Find where the given text appears and provide that cell's center as [x, y] coordinate. 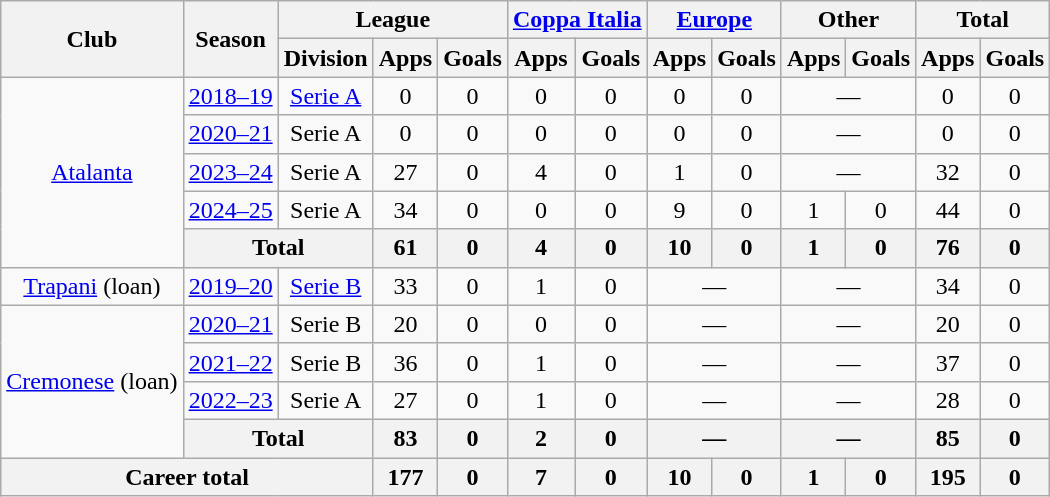
7 [540, 477]
Cremonese (loan) [92, 381]
2019–20 [230, 286]
32 [948, 172]
36 [405, 362]
Trapani (loan) [92, 286]
9 [679, 210]
Coppa Italia [577, 20]
2022–23 [230, 400]
Club [92, 39]
44 [948, 210]
League [392, 20]
2023–24 [230, 172]
61 [405, 248]
28 [948, 400]
2 [540, 438]
2021–22 [230, 362]
83 [405, 438]
Atalanta [92, 172]
195 [948, 477]
Career total [187, 477]
85 [948, 438]
37 [948, 362]
Division [326, 58]
2024–25 [230, 210]
Europe [714, 20]
Other [848, 20]
76 [948, 248]
Season [230, 39]
33 [405, 286]
177 [405, 477]
2018–19 [230, 96]
